Capture the cell that displays the provided text and extract its [x, y] central coordinate. 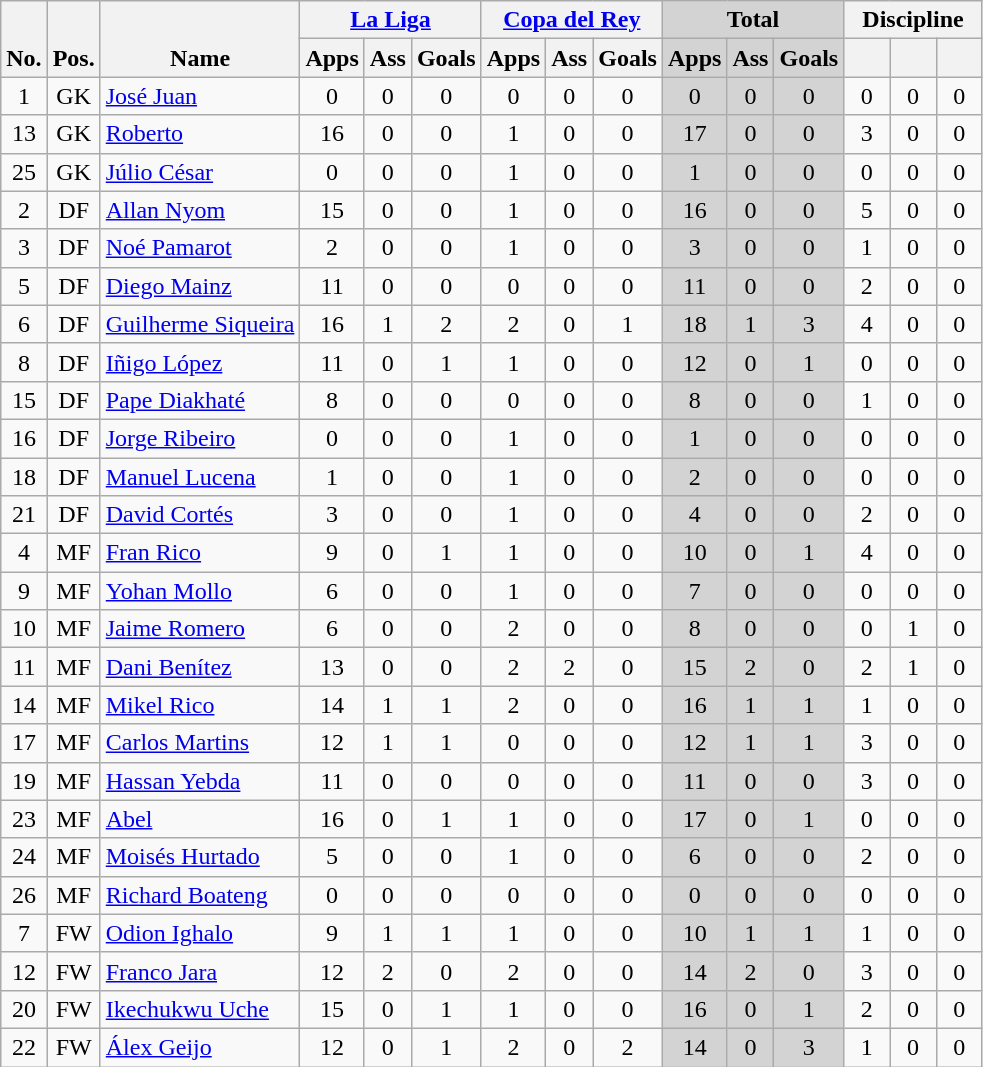
Total [752, 20]
Carlos Martins [200, 743]
Jaime Romero [200, 629]
Júlio César [200, 172]
20 [24, 1009]
21 [24, 515]
Jorge Ribeiro [200, 438]
Pos. [74, 39]
Ikechukwu Uche [200, 1009]
26 [24, 895]
Odion Ighalo [200, 933]
Moisés Hurtado [200, 857]
Franco Jara [200, 971]
Roberto [200, 134]
Discipline [914, 20]
Dani Benítez [200, 667]
Abel [200, 819]
Diego Mainz [200, 286]
22 [24, 1047]
No. [24, 39]
Álex Geijo [200, 1047]
Guilherme Siqueira [200, 324]
Pape Diakhaté [200, 400]
Noé Pamarot [200, 248]
23 [24, 819]
José Juan [200, 96]
Hassan Yebda [200, 781]
Fran Rico [200, 553]
Yohan Mollo [200, 591]
David Cortés [200, 515]
Richard Boateng [200, 895]
Name [200, 39]
Allan Nyom [200, 210]
Iñigo López [200, 362]
19 [24, 781]
Manuel Lucena [200, 477]
Mikel Rico [200, 705]
La Liga [390, 20]
Copa del Rey [572, 20]
24 [24, 857]
25 [24, 172]
